Provide the [X, Y] coordinate of the cell's center where the given text is located.  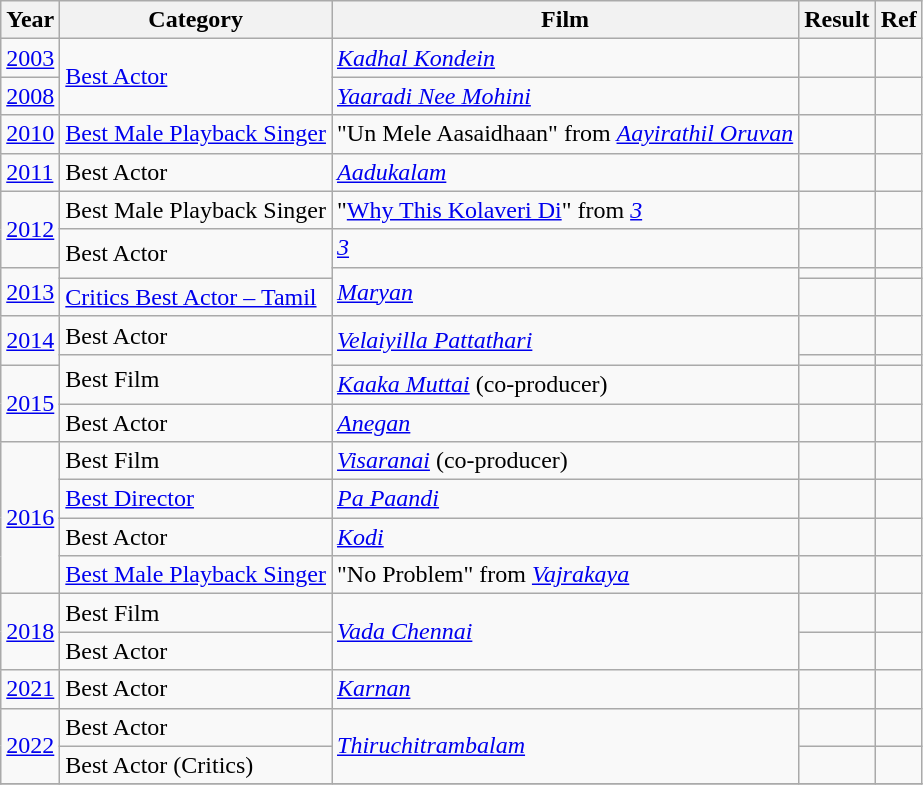
Kodi [566, 537]
"No Problem" from Vajrakaya [566, 575]
2013 [30, 292]
2010 [30, 134]
Best Director [196, 499]
2018 [30, 632]
Velaiyilla Pattathari [566, 340]
2012 [30, 229]
Karnan [566, 689]
3 [566, 248]
2008 [30, 96]
2011 [30, 172]
Best Actor (Critics) [196, 765]
Kadhal Kondein [566, 58]
Film [566, 20]
Aadukalam [566, 172]
Maryan [566, 292]
Yaaradi Nee Mohini [566, 96]
Thiruchitrambalam [566, 746]
Year [30, 20]
Anegan [566, 423]
2014 [30, 340]
Pa Paandi [566, 499]
2022 [30, 746]
2015 [30, 403]
Vada Chennai [566, 632]
"Un Mele Aasaidhaan" from Aayirathil Oruvan [566, 134]
Kaaka Muttai (co-producer) [566, 384]
Result [837, 20]
"Why This Kolaveri Di" from 3 [566, 210]
2003 [30, 58]
Ref [898, 20]
2021 [30, 689]
Visaranai (co-producer) [566, 461]
Category [196, 20]
2016 [30, 518]
Critics Best Actor – Tamil [196, 297]
